Identify which cell holds the provided text, then report its (X, Y) central coordinate. 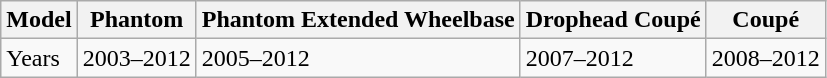
2008–2012 (766, 58)
Phantom (136, 20)
Model (39, 20)
2007–2012 (613, 58)
Years (39, 58)
Drophead Coupé (613, 20)
Coupé (766, 20)
Phantom Extended Wheelbase (358, 20)
2005–2012 (358, 58)
2003–2012 (136, 58)
